From the cell containing the given text, extract its center point as [x, y] coordinate. 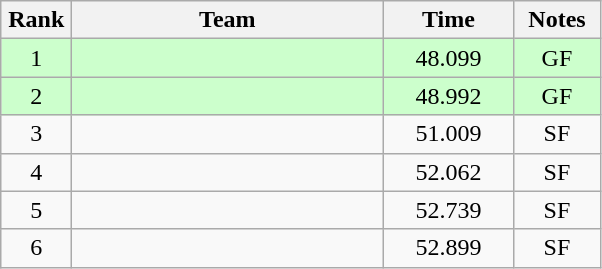
5 [36, 210]
1 [36, 58]
48.099 [448, 58]
51.009 [448, 134]
2 [36, 96]
52.739 [448, 210]
6 [36, 248]
48.992 [448, 96]
52.062 [448, 172]
Notes [557, 20]
Rank [36, 20]
Team [228, 20]
3 [36, 134]
Time [448, 20]
4 [36, 172]
52.899 [448, 248]
